Pinpoint the cell where the given text exists, returning its (X, Y) midpoint coordinate. 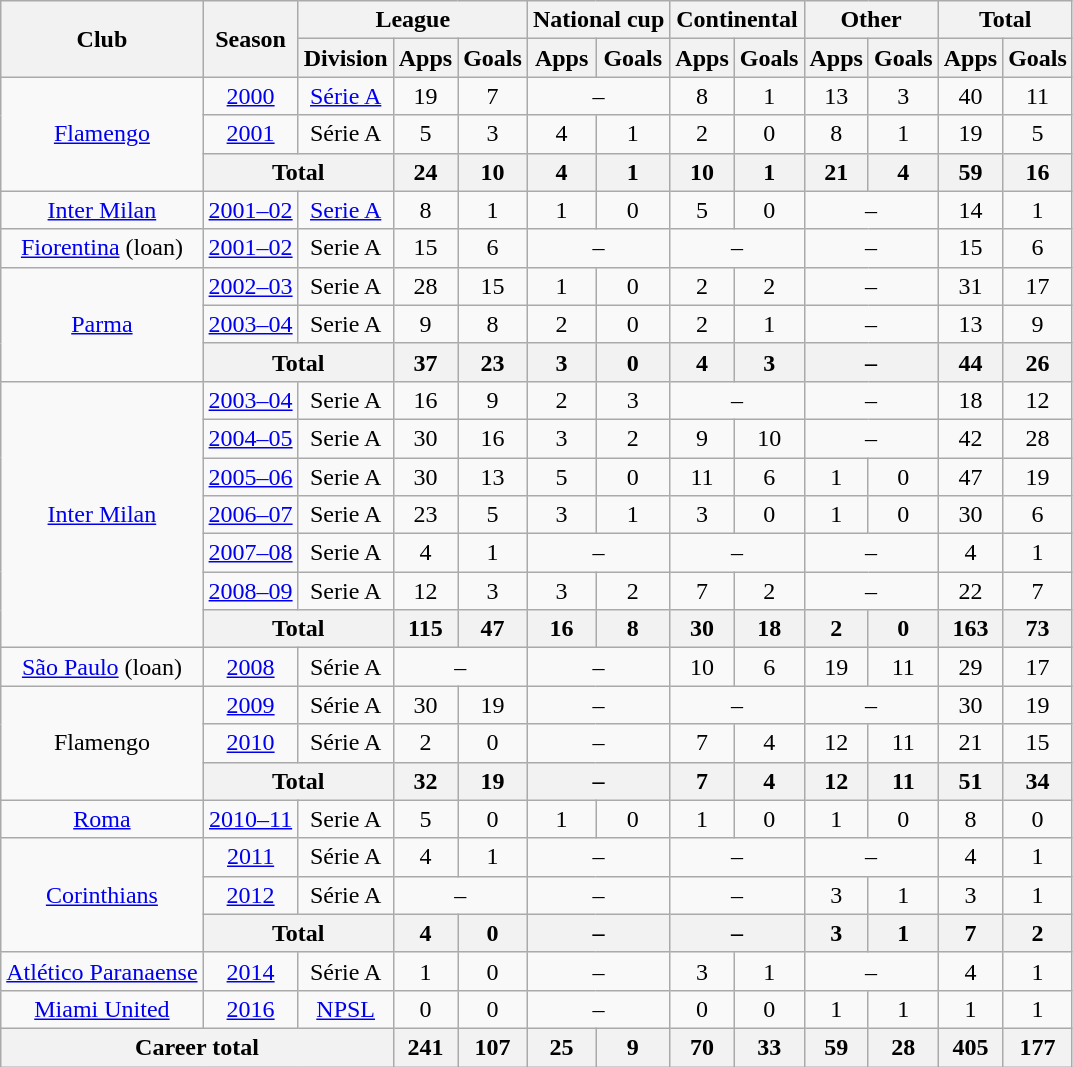
Roma (102, 819)
73 (1038, 629)
2011 (250, 857)
241 (425, 1047)
Season (250, 39)
163 (970, 629)
37 (425, 362)
Division (346, 58)
2008 (250, 667)
2007–08 (250, 553)
2016 (250, 1009)
Miami United (102, 1009)
115 (425, 629)
Parma (102, 324)
Career total (197, 1047)
22 (970, 591)
Corinthians (102, 895)
League (412, 20)
14 (970, 210)
2002–03 (250, 286)
405 (970, 1047)
44 (970, 362)
33 (769, 1047)
24 (425, 172)
2009 (250, 705)
2006–07 (250, 515)
40 (970, 96)
Other (871, 20)
National cup (598, 20)
34 (1038, 781)
107 (493, 1047)
2008–09 (250, 591)
2000 (250, 96)
2010–11 (250, 819)
2010 (250, 743)
25 (561, 1047)
NPSL (346, 1009)
2014 (250, 971)
Fiorentina (loan) (102, 248)
177 (1038, 1047)
31 (970, 286)
Continental (737, 20)
São Paulo (loan) (102, 667)
2005–06 (250, 477)
42 (970, 438)
51 (970, 781)
2004–05 (250, 438)
32 (425, 781)
26 (1038, 362)
70 (702, 1047)
29 (970, 667)
2001 (250, 134)
Atlético Paranaense (102, 971)
Club (102, 39)
2012 (250, 895)
